From the cell containing the given text, extract its center point as (X, Y) coordinate. 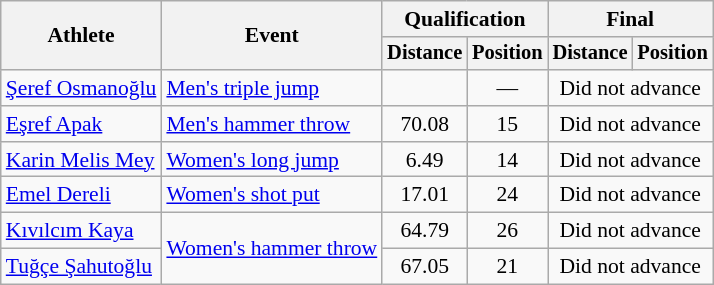
Tuğçe Şahutoğlu (82, 267)
14 (507, 160)
Emel Dereli (82, 195)
Women's hammer throw (272, 248)
21 (507, 267)
70.08 (424, 124)
Women's long jump (272, 160)
Qualification (464, 19)
Eşref Apak (82, 124)
Karin Melis Mey (82, 160)
26 (507, 231)
Men's triple jump (272, 88)
24 (507, 195)
17.01 (424, 195)
Event (272, 36)
15 (507, 124)
— (507, 88)
Kıvılcım Kaya (82, 231)
Final (630, 19)
Men's hammer throw (272, 124)
Athlete (82, 36)
64.79 (424, 231)
67.05 (424, 267)
Women's shot put (272, 195)
6.49 (424, 160)
Şeref Osmanoğlu (82, 88)
